Provide the (x, y) coordinate of the cell's center where the given text is located.  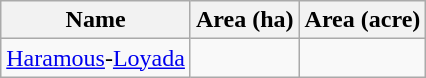
Area (acre) (362, 20)
Area (ha) (244, 20)
Haramous-Loyada (96, 58)
Name (96, 20)
